Pinpoint the cell where the given text exists, returning its [x, y] midpoint coordinate. 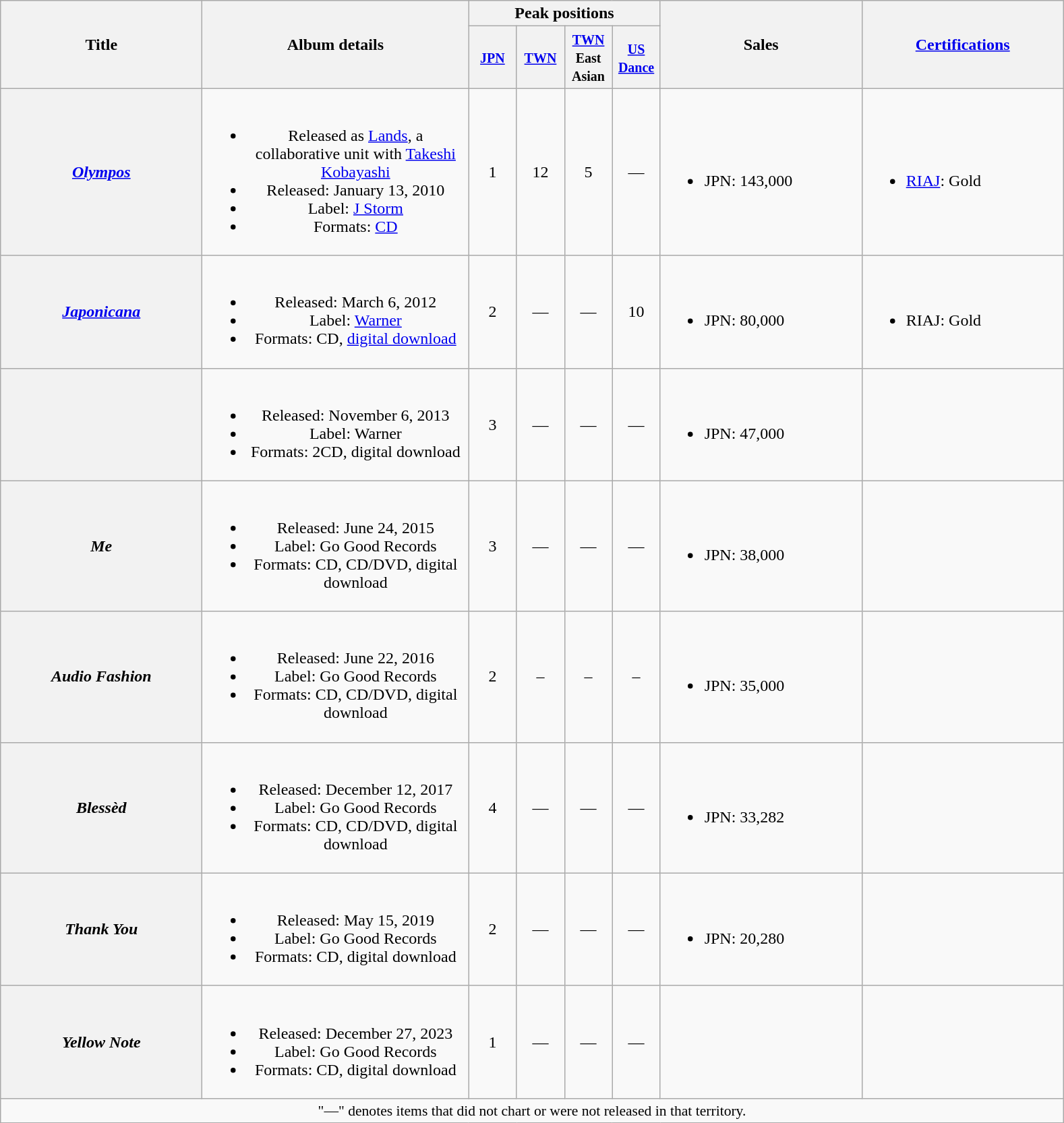
4 [492, 808]
US Dance [637, 57]
Released: June 24, 2015 Label: Go Good RecordsFormats: CD, CD/DVD, digital download [336, 546]
Audio Fashion [101, 677]
JPN: 80,000 [761, 311]
Olympos [101, 172]
Released: November 6, 2013 Label: WarnerFormats: 2CD, digital download [336, 425]
Me [101, 546]
JPN: 143,000 [761, 172]
Album details [336, 44]
5 [588, 172]
Certifications [963, 44]
Released: May 15, 2019Label: Go Good RecordsFormats: CD, digital download [336, 929]
"—" denotes items that did not chart or were not released in that territory. [532, 1110]
JPN: 35,000 [761, 677]
Yellow Note [101, 1042]
TWN [541, 57]
Title [101, 44]
Released: March 6, 2012 Label: WarnerFormats: CD, digital download [336, 311]
Blessèd [101, 808]
Released: June 22, 2016 Label: Go Good RecordsFormats: CD, CD/DVD, digital download [336, 677]
Released: December 27, 2023Label: Go Good RecordsFormats: CD, digital download [336, 1042]
JPN: 38,000 [761, 546]
JPN: 20,280 [761, 929]
JPN: 47,000 [761, 425]
Peak positions [564, 13]
JPN: 33,282 [761, 808]
TWN East Asian [588, 57]
JPN [492, 57]
Released as Lands, a collaborative unit with Takeshi KobayashiReleased: January 13, 2010 Label: J StormFormats: CD [336, 172]
12 [541, 172]
Released: December 12, 2017 Label: Go Good RecordsFormats: CD, CD/DVD, digital download [336, 808]
Thank You [101, 929]
Japonicana [101, 311]
Sales [761, 44]
10 [637, 311]
